Return [x, y] of the center of cell containing provided text 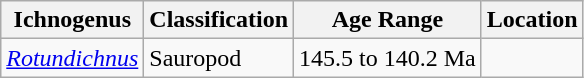
Age Range [388, 20]
145.5 to 140.2 Ma [388, 58]
Classification [219, 20]
Sauropod [219, 58]
Ichnogenus [72, 20]
Location [532, 20]
Rotundichnus [72, 58]
